Extract the (X, Y) coordinate from the center of the cell holding the provided text.  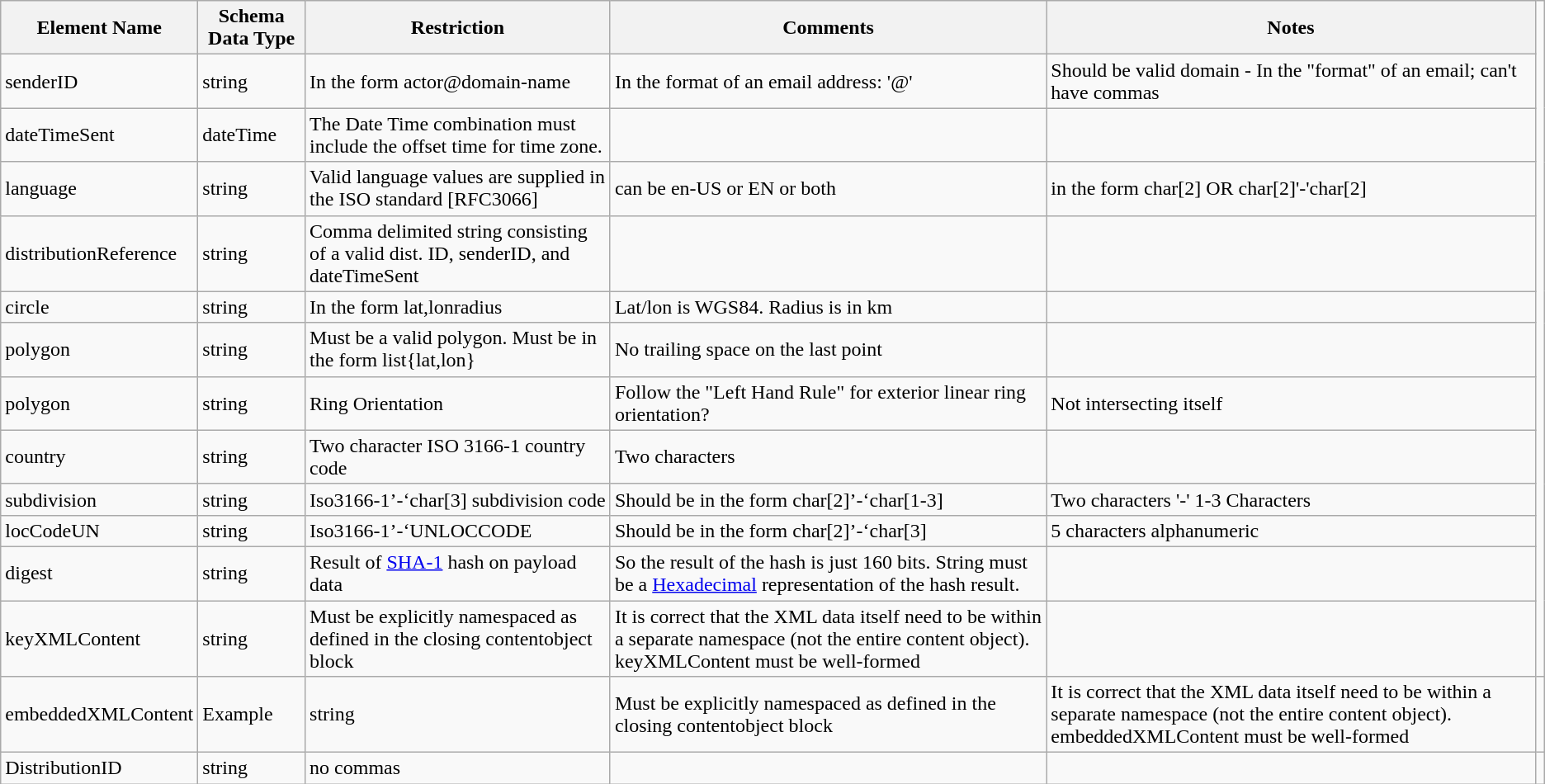
It is correct that the XML data itself need to be within a separate namespace (not the entire content object). keyXMLContent must be well-formed (828, 639)
Comma delimited string consisting of a valid dist. ID, senderID, and dateTimeSent (458, 253)
Example (252, 715)
So the result of the hash is just 160 bits. String must be a Hexadecimal representation of the hash result. (828, 573)
Must be a valid polygon. Must be in the form list{lat,lon} (458, 350)
dateTimeSent (99, 135)
embeddedXMLContent (99, 715)
Two characters '-' 1-3 Characters (1291, 499)
It is correct that the XML data itself need to be within a separate namespace (not the entire content object). embeddedXMLContent must be well-formed (1291, 715)
Follow the "Left Hand Rule" for exterior linear ring orientation? (828, 403)
Not intersecting itself (1291, 403)
Element Name (99, 28)
keyXMLContent (99, 639)
Valid language values are supplied in the ISO standard [RFC3066] (458, 188)
Two character ISO 3166-1 country code (458, 457)
DistributionID (99, 768)
can be en-US or EN or both (828, 188)
5 characters alphanumeric (1291, 531)
Should be in the form char[2]’-‘char[1-3] (828, 499)
In the form actor@domain-name (458, 81)
Restriction (458, 28)
locCodeUN (99, 531)
in the form char[2] OR char[2]'-'char[2] (1291, 188)
The Date Time combination must include the offset time for time zone. (458, 135)
No trailing space on the last point (828, 350)
Schema Data Type (252, 28)
language (99, 188)
senderID (99, 81)
Notes (1291, 28)
distributionReference (99, 253)
subdivision (99, 499)
no commas (458, 768)
In the form lat,lonradius (458, 307)
dateTime (252, 135)
Should be in the form char[2]’-‘char[3] (828, 531)
Comments (828, 28)
In the format of an email address: '@' (828, 81)
country (99, 457)
Two characters (828, 457)
circle (99, 307)
Lat/lon is WGS84. Radius is in km (828, 307)
Ring Orientation (458, 403)
Should be valid domain - In the "format" of an email; can't have commas (1291, 81)
Iso3166-1’-‘UNLOCCODE (458, 531)
digest (99, 573)
Result of SHA-1 hash on payload data (458, 573)
Iso3166-1’-‘char[3] subdivision code (458, 499)
